Locate the cell with the specified text and output its [X, Y] center coordinate. 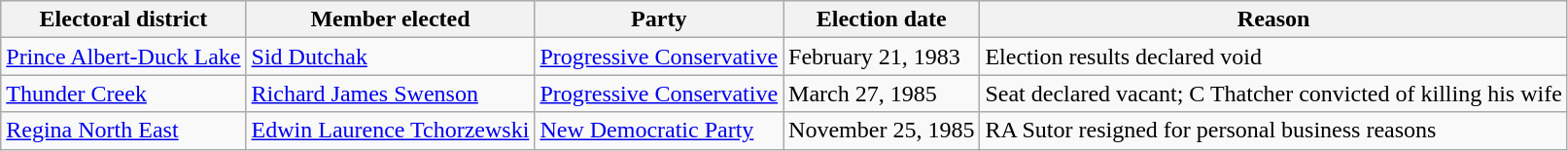
Regina North East [123, 131]
Election results declared void [1273, 57]
Thunder Creek [123, 94]
Seat declared vacant; C Thatcher convicted of killing his wife [1273, 94]
Prince Albert-Duck Lake [123, 57]
New Democratic Party [659, 131]
Member elected [391, 19]
Reason [1273, 19]
RA Sutor resigned for personal business reasons [1273, 131]
Electoral district [123, 19]
Edwin Laurence Tchorzewski [391, 131]
Party [659, 19]
Election date [882, 19]
Richard James Swenson [391, 94]
November 25, 1985 [882, 131]
March 27, 1985 [882, 94]
Sid Dutchak [391, 57]
February 21, 1983 [882, 57]
